Return the [x, y] coordinate for the center point of the cell that contains the specified text.  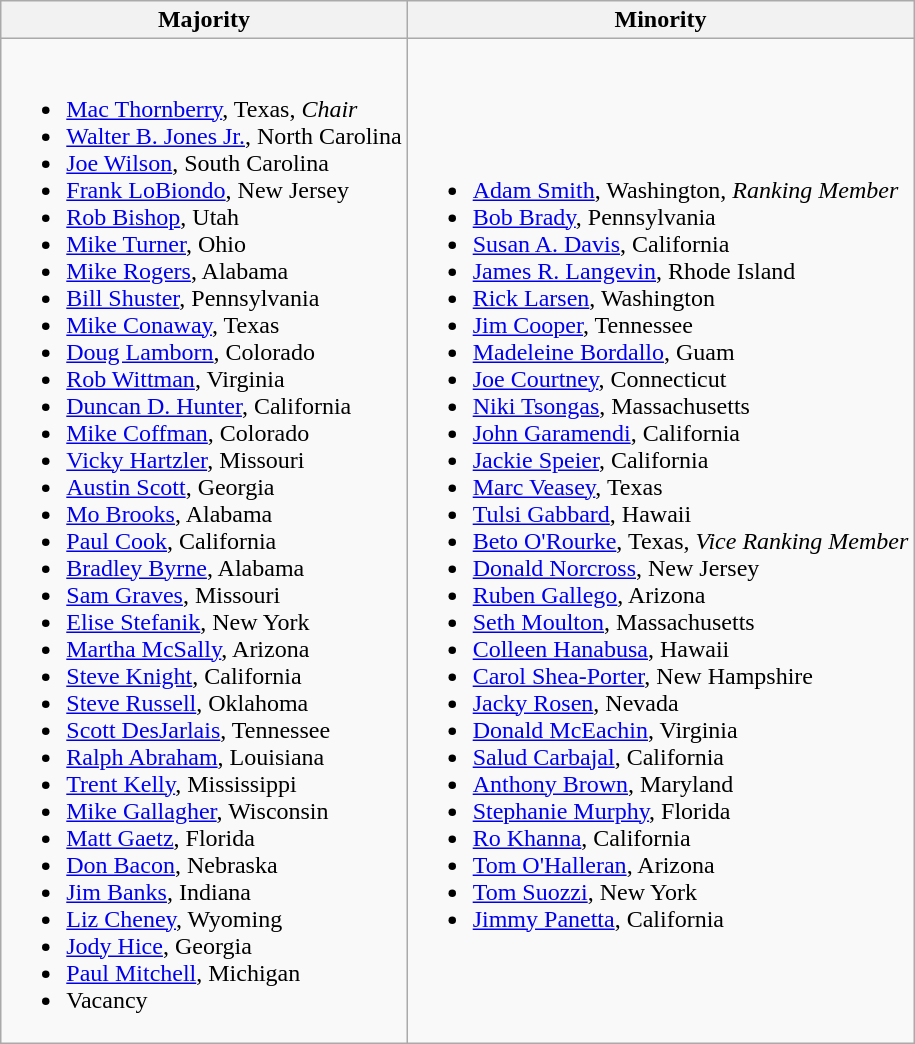
Majority [204, 20]
Minority [660, 20]
